For the text-containing cell, return its midpoint in (x, y) coordinate format. 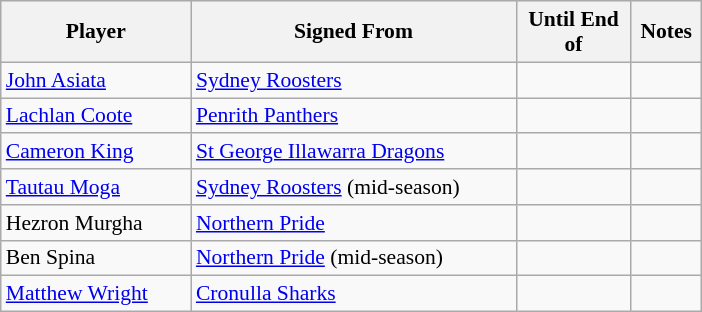
Sydney Roosters (354, 80)
Ben Spina (96, 258)
Cronulla Sharks (354, 294)
Tautau Moga (96, 187)
Northern Pride (mid-season) (354, 258)
Sydney Roosters (mid-season) (354, 187)
Until End of (574, 32)
John Asiata (96, 80)
Penrith Panthers (354, 116)
Lachlan Coote (96, 116)
Cameron King (96, 152)
Northern Pride (354, 223)
Matthew Wright (96, 294)
Player (96, 32)
St George Illawarra Dragons (354, 152)
Notes (666, 32)
Signed From (354, 32)
Hezron Murgha (96, 223)
